From the cell containing the given text, extract its center point as [X, Y] coordinate. 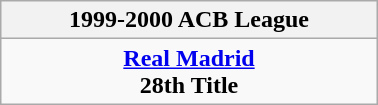
Real Madrid28th Title [189, 72]
1999-2000 ACB League [189, 20]
